Locate the cell with the specified text and output its (x, y) center coordinate. 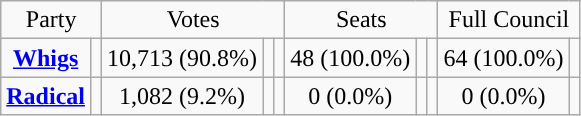
Votes (194, 20)
Full Council (509, 20)
Radical (46, 96)
10,713 (90.8%) (182, 58)
64 (100.0%) (504, 58)
1,082 (9.2%) (182, 96)
48 (100.0%) (350, 58)
Party (52, 20)
Seats (362, 20)
Whigs (46, 58)
